Return [X, Y] of the center of cell containing provided text 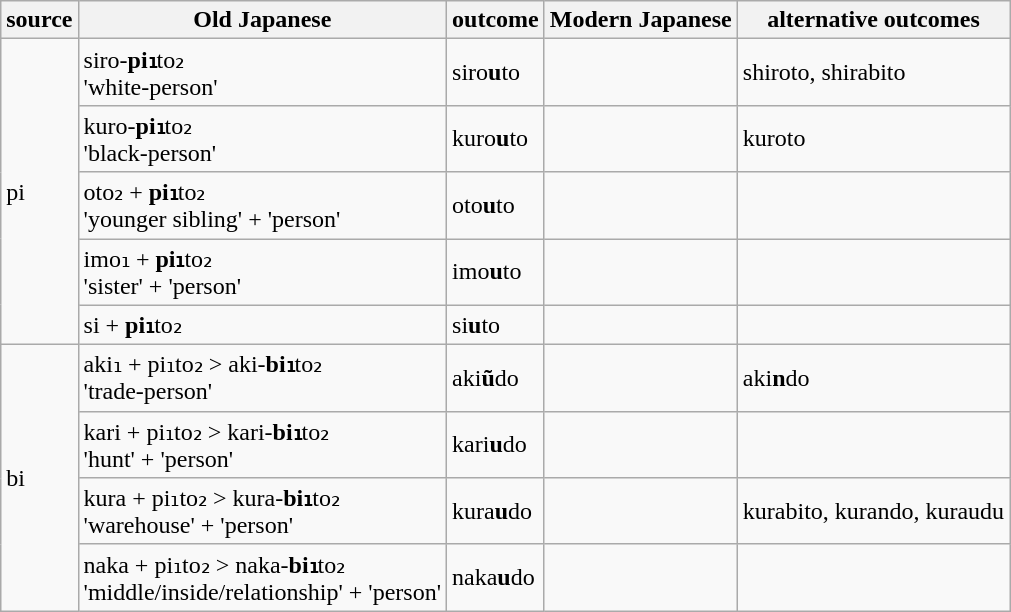
akindo [873, 378]
shiroto, shirabito [873, 72]
imouto [496, 272]
source [40, 20]
imo₁ + pi₁to₂'sister' + 'person' [262, 272]
Old Japanese [262, 20]
nakaudo [496, 578]
kariudo [496, 444]
siuto [496, 325]
kurabito, kurando, kuraudu [873, 512]
kari + pi₁to₂ > kari-bi₁to₂'hunt' + 'person' [262, 444]
bi [40, 478]
si + pi₁to₂ [262, 325]
alternative outcomes [873, 20]
otouto [496, 206]
kurouto [496, 138]
naka + pi₁to₂ > naka-bi₁to₂'middle/inside/relationship' + 'person' [262, 578]
siro-pi₁to₂'white-person' [262, 72]
kuroto [873, 138]
outcome [496, 20]
Modern Japanese [640, 20]
sirouto [496, 72]
pi [40, 192]
oto₂ + pi₁to₂'younger sibling' + 'person' [262, 206]
aki₁ + pi₁to₂ > aki-bi₁to₂'trade-person' [262, 378]
kuraudo [496, 512]
akiũdo [496, 378]
kura + pi₁to₂ > kura-bi₁to₂'warehouse' + 'person' [262, 512]
kuro-pi₁to₂'black-person' [262, 138]
